From the cell containing the given text, extract its center point as (x, y) coordinate. 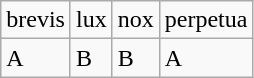
nox (136, 20)
lux (91, 20)
perpetua (206, 20)
brevis (36, 20)
